Capture the cell that displays the provided text and extract its [x, y] central coordinate. 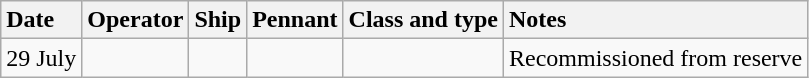
Operator [136, 20]
Recommissioned from reserve [655, 58]
Pennant [295, 20]
Ship [218, 20]
Notes [655, 20]
Date [42, 20]
29 July [42, 58]
Class and type [423, 20]
